Scan for the cell matching the given text and deliver its (x, y) coordinate at center. 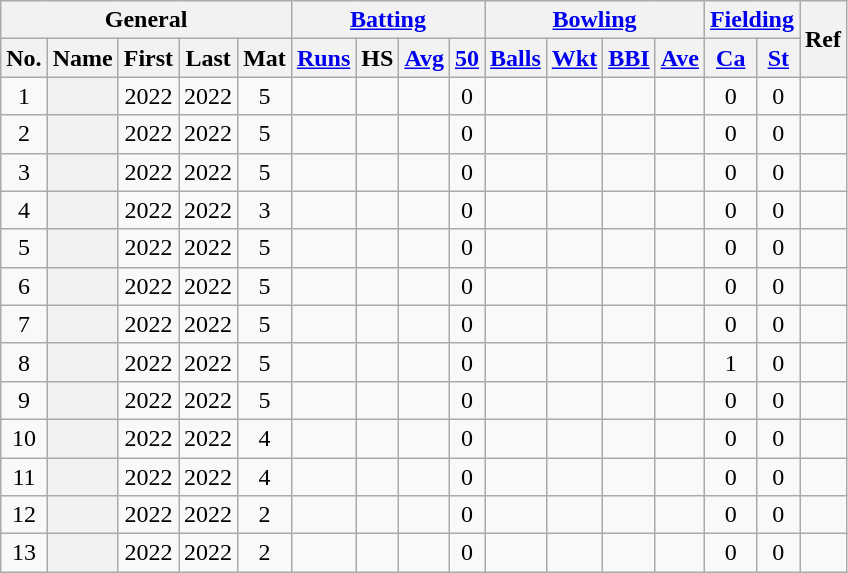
St (778, 58)
Balls (516, 58)
Fielding (752, 20)
50 (466, 58)
8 (24, 362)
Ca (730, 58)
Runs (323, 58)
Mat (265, 58)
Name (82, 58)
12 (24, 515)
HS (378, 58)
13 (24, 553)
Ref (824, 39)
General (146, 20)
BBI (629, 58)
First (148, 58)
Bowling (595, 20)
Batting (388, 20)
Last (208, 58)
Avg (424, 58)
Ave (680, 58)
11 (24, 477)
9 (24, 400)
6 (24, 286)
7 (24, 324)
10 (24, 438)
No. (24, 58)
Wkt (574, 58)
